Output the (x, y) coordinate of the center of the cell containing the given text.  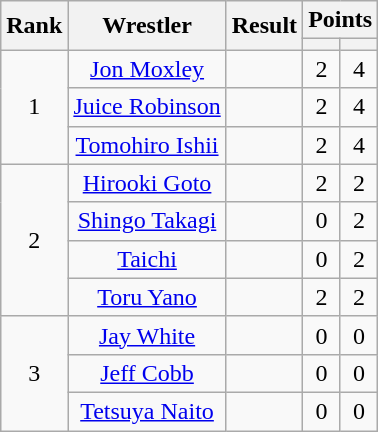
Hirooki Goto (147, 183)
Result (264, 26)
Tetsuya Naito (147, 411)
Juice Robinson (147, 107)
Jon Moxley (147, 69)
Jay White (147, 335)
Tomohiro Ishii (147, 145)
Shingo Takagi (147, 221)
1 (34, 107)
Jeff Cobb (147, 373)
Taichi (147, 259)
Toru Yano (147, 297)
Rank (34, 26)
Wrestler (147, 26)
3 (34, 373)
Points (340, 20)
